Identify which cell holds the provided text, then report its [X, Y] central coordinate. 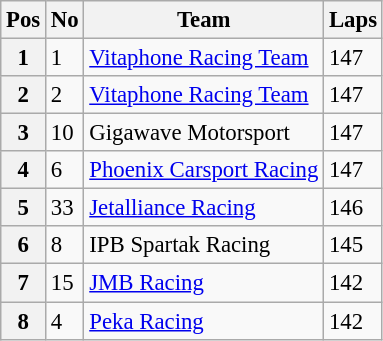
Jetalliance Racing [204, 208]
3 [24, 133]
JMB Racing [204, 283]
10 [65, 133]
IPB Spartak Racing [204, 245]
146 [354, 208]
5 [24, 208]
Team [204, 20]
Laps [354, 20]
145 [354, 245]
15 [65, 283]
Phoenix Carsport Racing [204, 170]
No [65, 20]
7 [24, 283]
Peka Racing [204, 321]
Gigawave Motorsport [204, 133]
33 [65, 208]
Pos [24, 20]
